Extract the [X, Y] coordinate from the center of the cell holding the provided text.  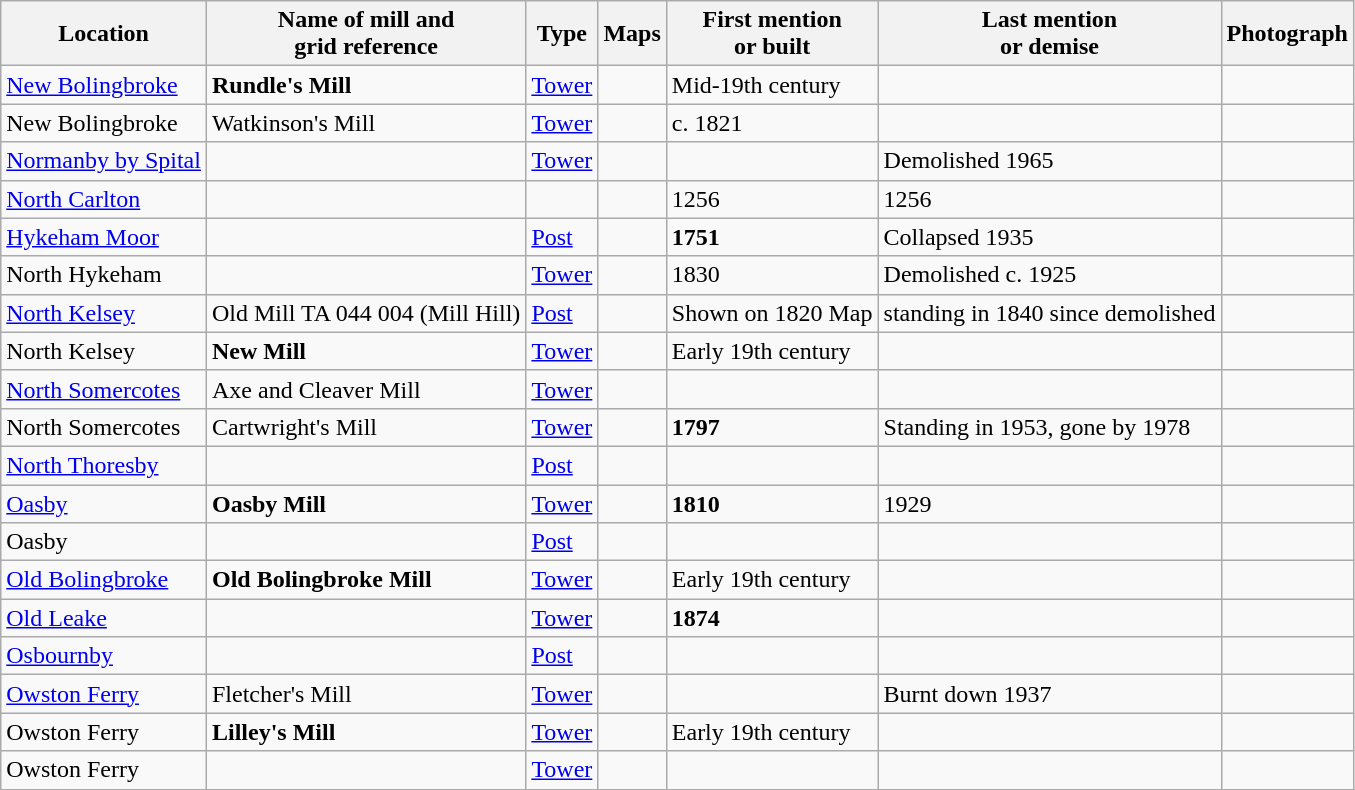
Old Bolingbroke [104, 580]
Old Bolingbroke Mill [366, 580]
Hykeham Moor [104, 237]
1810 [772, 503]
Shown on 1820 Map [772, 313]
Last mention or demise [1050, 34]
Old Mill TA 044 004 (Mill Hill) [366, 313]
Standing in 1953, gone by 1978 [1050, 427]
standing in 1840 since demolished [1050, 313]
Burnt down 1937 [1050, 694]
Demolished c. 1925 [1050, 275]
First mentionor built [772, 34]
New Mill [366, 351]
c. 1821 [772, 123]
North Hykeham [104, 275]
Type [562, 34]
Cartwright's Mill [366, 427]
North Carlton [104, 199]
Lilley's Mill [366, 732]
Maps [632, 34]
Name of mill andgrid reference [366, 34]
1874 [772, 618]
Old Leake [104, 618]
Watkinson's Mill [366, 123]
Rundle's Mill [366, 85]
Axe and Cleaver Mill [366, 389]
Photograph [1287, 34]
Osbournby [104, 656]
Collapsed 1935 [1050, 237]
1929 [1050, 503]
North Thoresby [104, 465]
1797 [772, 427]
Oasby Mill [366, 503]
Location [104, 34]
Demolished 1965 [1050, 161]
1751 [772, 237]
Normanby by Spital [104, 161]
Mid-19th century [772, 85]
Fletcher's Mill [366, 694]
1830 [772, 275]
